Extract the [x, y] coordinate from the center of the cell holding the provided text.  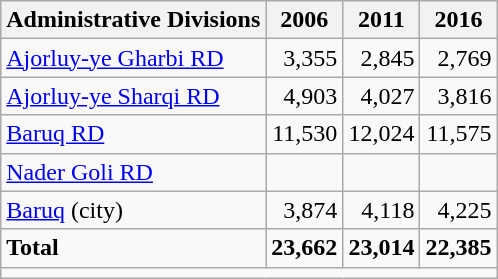
Baruq RD [134, 134]
Ajorluy-ye Sharqi RD [134, 96]
2011 [382, 20]
Administrative Divisions [134, 20]
2,845 [382, 58]
4,027 [382, 96]
4,903 [304, 96]
22,385 [458, 248]
Total [134, 248]
11,530 [304, 134]
Baruq (city) [134, 210]
4,118 [382, 210]
23,662 [304, 248]
2016 [458, 20]
2006 [304, 20]
2,769 [458, 58]
Ajorluy-ye Gharbi RD [134, 58]
4,225 [458, 210]
23,014 [382, 248]
11,575 [458, 134]
3,355 [304, 58]
Nader Goli RD [134, 172]
3,874 [304, 210]
12,024 [382, 134]
3,816 [458, 96]
